Locate the cell with the specified text and output its [X, Y] center coordinate. 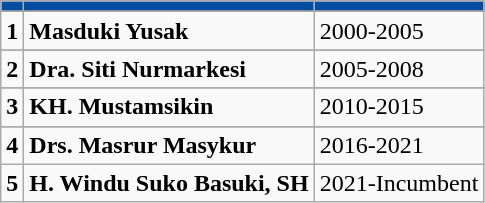
KH. Mustamsikin [169, 107]
2005-2008 [399, 69]
4 [12, 145]
Drs. Masrur Masykur [169, 145]
2000-2005 [399, 31]
2 [12, 69]
2021-Incumbent [399, 183]
5 [12, 183]
1 [12, 31]
Dra. Siti Nurmarkesi [169, 69]
3 [12, 107]
Masduki Yusak [169, 31]
2010-2015 [399, 107]
H. Windu Suko Basuki, SH [169, 183]
2016-2021 [399, 145]
